Return the [x, y] coordinate for the center point of the cell that contains the specified text.  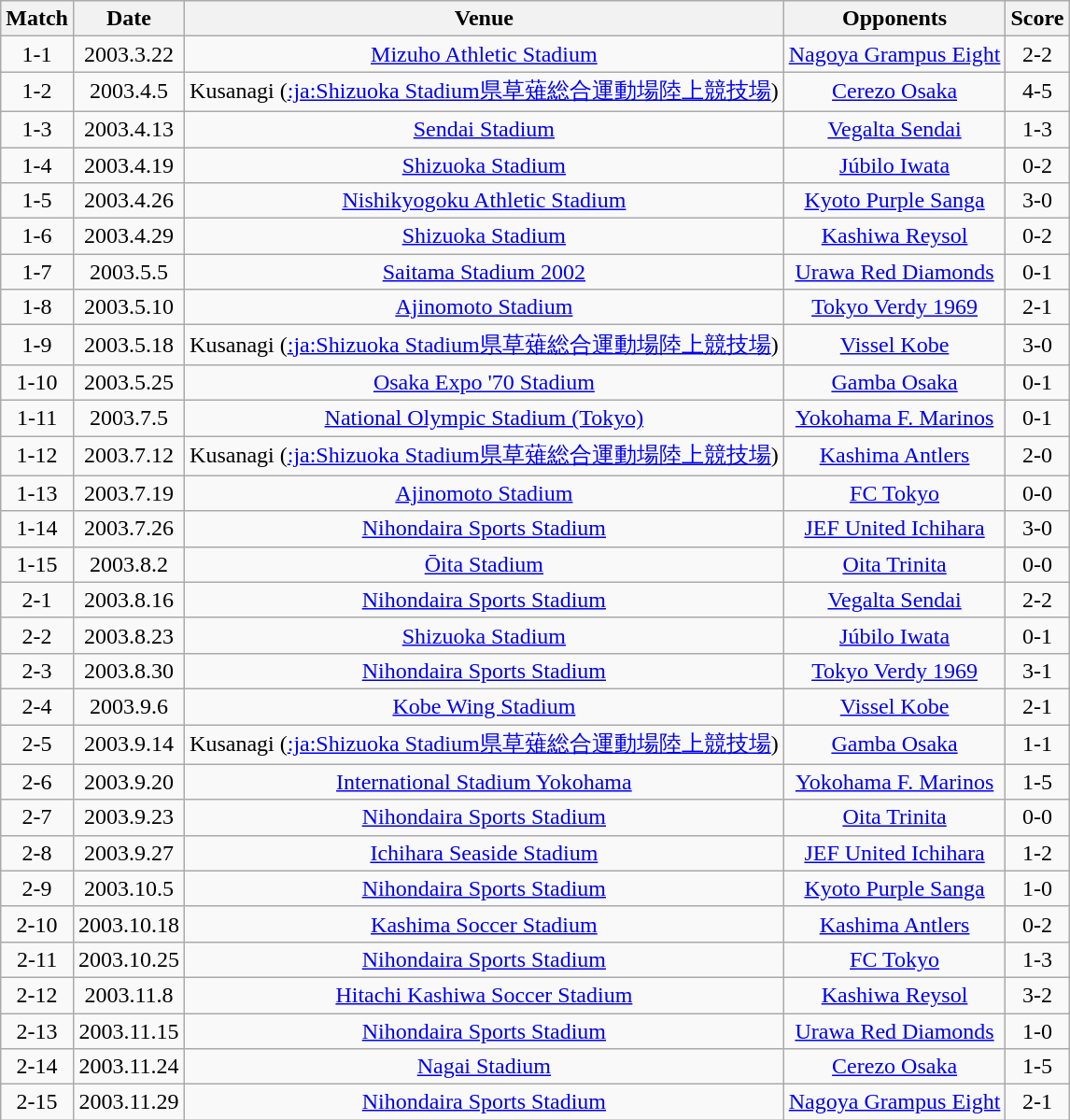
3-1 [1037, 671]
2003.4.19 [129, 165]
2-4 [37, 706]
Venue [485, 19]
Kobe Wing Stadium [485, 706]
1-14 [37, 529]
2003.5.25 [129, 382]
Nishikyogoku Athletic Stadium [485, 201]
1-10 [37, 382]
1-7 [37, 272]
Opponents [894, 19]
2003.10.18 [129, 924]
4-5 [1037, 92]
2003.8.30 [129, 671]
1-15 [37, 564]
1-13 [37, 493]
2003.10.5 [129, 888]
2003.4.26 [129, 201]
Nagai Stadium [485, 1067]
1-12 [37, 456]
2003.10.25 [129, 959]
2-6 [37, 782]
2003.4.29 [129, 236]
2-13 [37, 1030]
2003.5.10 [129, 307]
2-5 [37, 745]
Ichihara Seaside Stadium [485, 853]
2003.9.20 [129, 782]
3-2 [1037, 995]
2003.9.23 [129, 817]
2-15 [37, 1102]
2003.4.5 [129, 92]
2003.7.19 [129, 493]
2003.8.16 [129, 600]
2003.3.22 [129, 54]
2-0 [1037, 456]
2003.11.29 [129, 1102]
1-4 [37, 165]
2003.9.6 [129, 706]
Score [1037, 19]
Match [37, 19]
2-9 [37, 888]
Saitama Stadium 2002 [485, 272]
2003.7.12 [129, 456]
2003.11.15 [129, 1030]
Mizuho Athletic Stadium [485, 54]
2003.9.14 [129, 745]
Date [129, 19]
2-11 [37, 959]
Hitachi Kashiwa Soccer Stadium [485, 995]
2003.8.2 [129, 564]
Ōita Stadium [485, 564]
2003.7.5 [129, 418]
2-14 [37, 1067]
International Stadium Yokohama [485, 782]
1-9 [37, 346]
Osaka Expo '70 Stadium [485, 382]
1-11 [37, 418]
2-3 [37, 671]
2003.11.8 [129, 995]
Sendai Stadium [485, 129]
1-8 [37, 307]
2003.9.27 [129, 853]
2003.11.24 [129, 1067]
2-10 [37, 924]
2003.7.26 [129, 529]
2003.4.13 [129, 129]
2-7 [37, 817]
2-12 [37, 995]
2003.5.18 [129, 346]
National Olympic Stadium (Tokyo) [485, 418]
Kashima Soccer Stadium [485, 924]
2-8 [37, 853]
2003.5.5 [129, 272]
1-6 [37, 236]
2003.8.23 [129, 635]
